From the cell containing the given text, extract its center point as (x, y) coordinate. 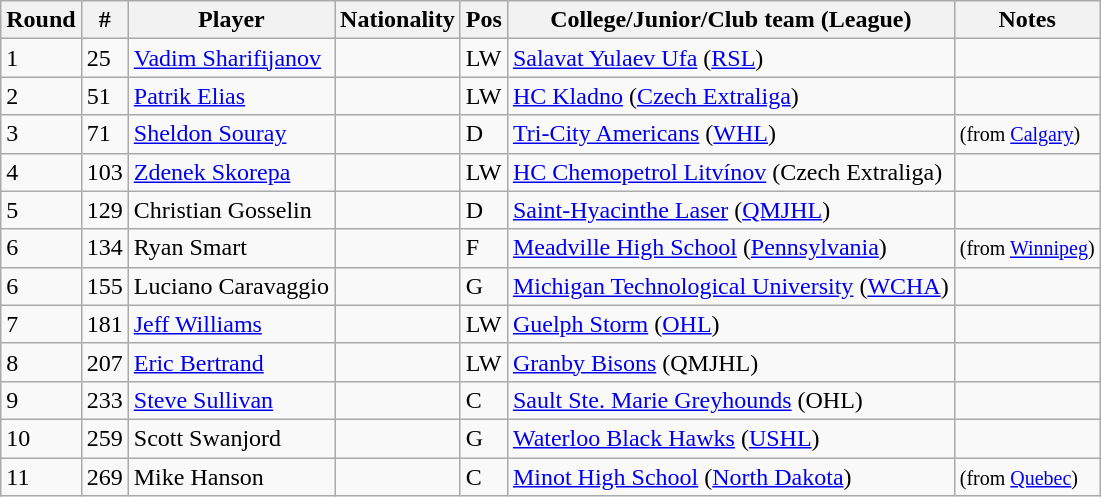
181 (104, 324)
155 (104, 286)
25 (104, 58)
(from Calgary) (1027, 134)
Player (231, 20)
129 (104, 210)
51 (104, 96)
8 (41, 362)
Ryan Smart (231, 248)
Sheldon Souray (231, 134)
Eric Bertrand (231, 362)
Meadville High School (Pennsylvania) (730, 248)
Jeff Williams (231, 324)
134 (104, 248)
Sault Ste. Marie Greyhounds (OHL) (730, 400)
233 (104, 400)
259 (104, 438)
Waterloo Black Hawks (USHL) (730, 438)
Nationality (398, 20)
HC Kladno (Czech Extraliga) (730, 96)
Tri-City Americans (WHL) (730, 134)
Vadim Sharifijanov (231, 58)
Steve Sullivan (231, 400)
7 (41, 324)
Pos (484, 20)
Round (41, 20)
3 (41, 134)
Patrik Elias (231, 96)
Mike Hanson (231, 477)
(from Quebec) (1027, 477)
# (104, 20)
Christian Gosselin (231, 210)
2 (41, 96)
10 (41, 438)
(from Winnipeg) (1027, 248)
71 (104, 134)
Zdenek Skorepa (231, 172)
Notes (1027, 20)
College/Junior/Club team (League) (730, 20)
F (484, 248)
HC Chemopetrol Litvínov (Czech Extraliga) (730, 172)
11 (41, 477)
207 (104, 362)
4 (41, 172)
269 (104, 477)
Minot High School (North Dakota) (730, 477)
Salavat Yulaev Ufa (RSL) (730, 58)
Guelph Storm (OHL) (730, 324)
1 (41, 58)
Michigan Technological University (WCHA) (730, 286)
Scott Swanjord (231, 438)
9 (41, 400)
5 (41, 210)
Luciano Caravaggio (231, 286)
Granby Bisons (QMJHL) (730, 362)
Saint-Hyacinthe Laser (QMJHL) (730, 210)
103 (104, 172)
